Provide the [X, Y] coordinate of the cell's center where the given text is located.  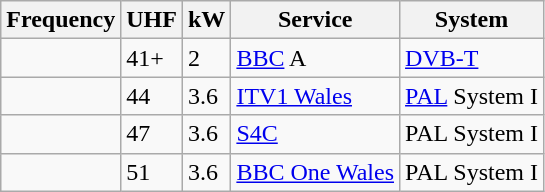
2 [206, 58]
47 [152, 134]
Service [316, 20]
41+ [152, 58]
kW [206, 20]
ITV1 Wales [316, 96]
44 [152, 96]
DVB-T [472, 58]
System [472, 20]
UHF [152, 20]
S4C [316, 134]
BBC One Wales [316, 172]
51 [152, 172]
BBC A [316, 58]
Frequency [61, 20]
